Return the (X, Y) coordinate for the center point of the cell that contains the specified text.  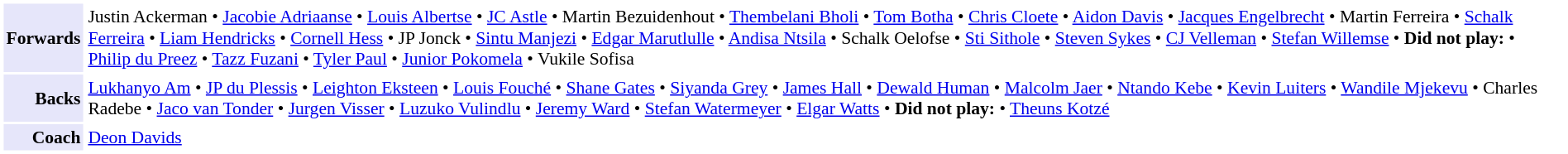
Backs (43, 98)
Deon Davids (825, 137)
Forwards (43, 37)
Coach (43, 137)
